Detect which cell encompasses the target text, then output its [x, y] center coordinate. 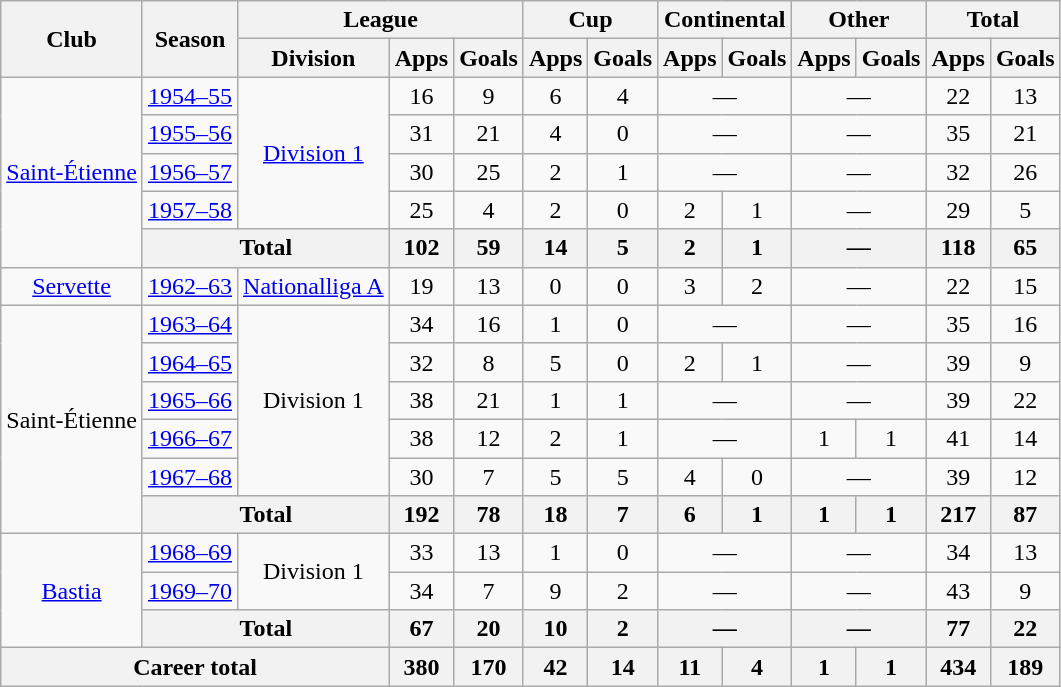
20 [489, 629]
19 [421, 286]
1954–55 [190, 96]
102 [421, 248]
42 [555, 667]
Club [72, 39]
77 [958, 629]
59 [489, 248]
Nationalliga A [314, 286]
1965–66 [190, 400]
1969–70 [190, 591]
8 [489, 362]
Career total [195, 667]
11 [690, 667]
65 [1025, 248]
43 [958, 591]
3 [690, 286]
1962–63 [190, 286]
Other [859, 20]
189 [1025, 667]
31 [421, 134]
Continental [725, 20]
1966–67 [190, 438]
26 [1025, 172]
78 [489, 515]
Servette [72, 286]
League [381, 20]
33 [421, 553]
Bastia [72, 591]
1967–68 [190, 477]
380 [421, 667]
10 [555, 629]
87 [1025, 515]
67 [421, 629]
1964–65 [190, 362]
192 [421, 515]
Cup [590, 20]
41 [958, 438]
217 [958, 515]
Division [314, 58]
118 [958, 248]
18 [555, 515]
1968–69 [190, 553]
1956–57 [190, 172]
170 [489, 667]
29 [958, 210]
1963–64 [190, 324]
1957–58 [190, 210]
1955–56 [190, 134]
15 [1025, 286]
434 [958, 667]
Season [190, 39]
